Provide the (x, y) coordinate of the cell's center where the given text is located.  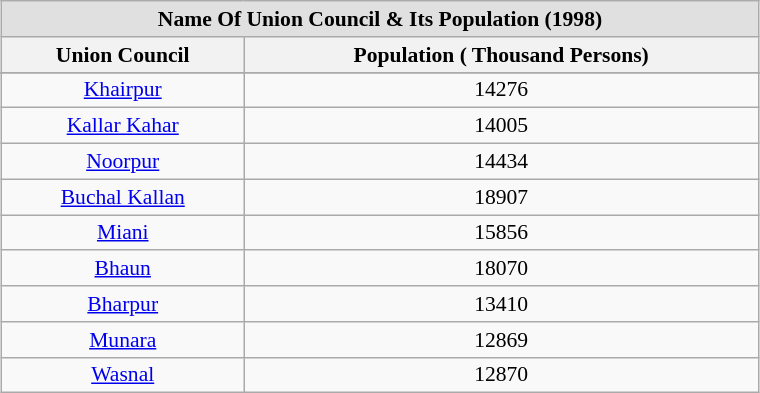
Population ( Thousand Persons) (502, 54)
Name Of Union Council & Its Population (1998) (380, 19)
Khairpur (123, 90)
15856 (502, 232)
Wasnal (123, 375)
18070 (502, 268)
Kallar Kahar (123, 126)
Munara (123, 339)
Bhaun (123, 268)
18907 (502, 197)
12870 (502, 375)
12869 (502, 339)
14434 (502, 161)
Union Council (123, 54)
Bharpur (123, 304)
13410 (502, 304)
Miani (123, 232)
14005 (502, 126)
14276 (502, 90)
Noorpur (123, 161)
Buchal Kallan (123, 197)
